Search for the cell housing the specified text and yield its (x, y) center coordinate. 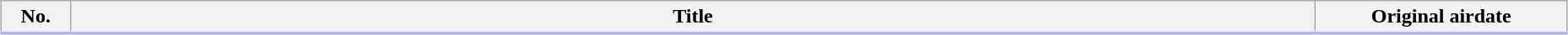
Original airdate (1441, 17)
Title (693, 17)
No. (35, 17)
